Search for the cell housing the specified text and yield its [x, y] center coordinate. 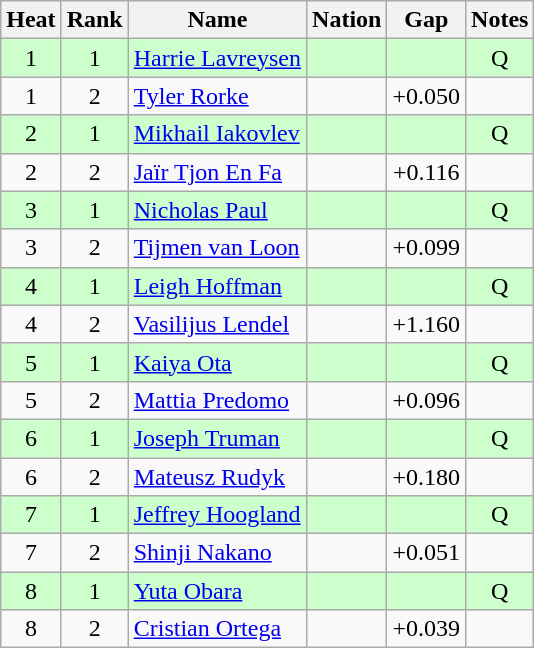
Yuta Obara [217, 591]
+0.050 [426, 96]
+0.116 [426, 172]
Notes [500, 20]
Nation [347, 20]
Nicholas Paul [217, 210]
Mikhail Iakovlev [217, 134]
Mattia Predomo [217, 400]
Gap [426, 20]
Name [217, 20]
Kaiya Ota [217, 362]
+0.039 [426, 629]
Heat [31, 20]
Harrie Lavreysen [217, 58]
Tijmen van Loon [217, 248]
Mateusz Rudyk [217, 477]
Leigh Hoffman [217, 286]
Shinji Nakano [217, 553]
Cristian Ortega [217, 629]
Joseph Truman [217, 438]
Jaïr Tjon En Fa [217, 172]
+1.160 [426, 324]
+0.180 [426, 477]
+0.051 [426, 553]
+0.096 [426, 400]
Jeffrey Hoogland [217, 515]
Tyler Rorke [217, 96]
Vasilijus Lendel [217, 324]
Rank [94, 20]
+0.099 [426, 248]
